Capture the cell that displays the provided text and extract its (X, Y) central coordinate. 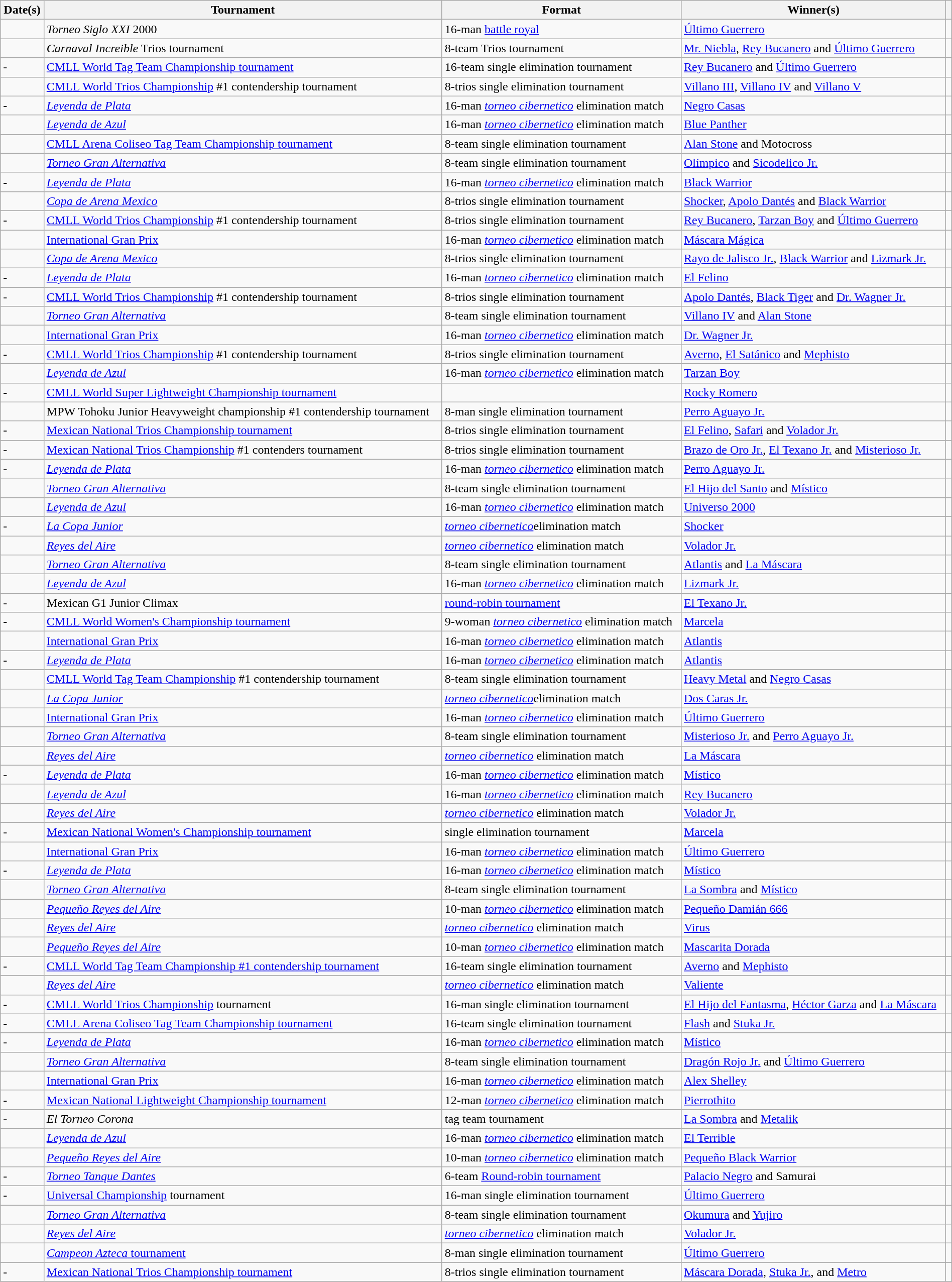
Dos Caras Jr. (813, 698)
Rey Bucanero and Último Guerrero (813, 67)
Shocker, Apolo Dantés and Black Warrior (813, 201)
El Hijo del Santo and Místico (813, 488)
8-team Trios tournament (561, 48)
Negro Casas (813, 105)
Heavy Metal and Negro Casas (813, 679)
Rayo de Jalisco Jr., Black Warrior and Lizmark Jr. (813, 259)
Atlantis and La Máscara (813, 565)
Universo 2000 (813, 507)
Date(s) (22, 10)
Campeon Azteca tournament (243, 1253)
6-team Round-robin tournament (561, 1177)
Averno and Mephisto (813, 966)
La Sombra and Místico (813, 890)
CMLL World Tag Team Championship tournament (243, 67)
Mr. Niebla, Rey Bucanero and Último Guerrero (813, 48)
Apolo Dantés, Black Tiger and Dr. Wagner Jr. (813, 297)
Mexican National Trios Championship #1 contenders tournament (243, 450)
Dr. Wagner Jr. (813, 335)
tag team tournament (561, 1119)
Winner(s) (813, 10)
16-man battle royal (561, 29)
El Terrible (813, 1138)
Format (561, 10)
El Torneo Corona (243, 1119)
CMLL World Trios Championship tournament (243, 1004)
Tarzan Boy (813, 373)
La Máscara (813, 756)
Villano III, Villano IV and Villano V (813, 86)
Alex Shelley (813, 1081)
MPW Tohoku Junior Heavyweight championship #1 contendership tournament (243, 411)
El Felino (813, 278)
Averno, El Satánico and Mephisto (813, 354)
El Texano Jr. (813, 603)
Mascarita Dorada (813, 947)
Máscara Dorada, Stuka Jr., and Metro (813, 1272)
CMLL World Super Lightweight Championship tournament (243, 392)
CMLL World Women's Championship tournament (243, 622)
El Felino, Safari and Volador Jr. (813, 431)
Shocker (813, 526)
Alan Stone and Motocross (813, 144)
Brazo de Oro Jr., El Texano Jr. and Misterioso Jr. (813, 450)
Okumura and Yujiro (813, 1215)
Pequeño Black Warrior (813, 1157)
Dragón Rojo Jr. and Último Guerrero (813, 1061)
Tournament (243, 10)
Torneo Tanque Dantes (243, 1177)
Lizmark Jr. (813, 584)
Pequeño Damián 666 (813, 909)
Máscara Mágica (813, 240)
Universal Championship tournament (243, 1196)
Villano IV and Alan Stone (813, 316)
Blue Panther (813, 125)
Torneo Siglo XXI 2000 (243, 29)
Mexican National Women's Championship tournament (243, 832)
9-woman torneo cibernetico elimination match (561, 622)
Flash and Stuka Jr. (813, 1023)
Rey Bucanero (813, 794)
Misterioso Jr. and Perro Aguayo Jr. (813, 736)
Valiente (813, 985)
Carnaval Increible Trios tournament (243, 48)
El Hijo del Fantasma, Héctor Garza and La Máscara (813, 1004)
Mexican G1 Junior Climax (243, 603)
round-robin tournament (561, 603)
Olímpico and Sicodelico Jr. (813, 163)
single elimination tournament (561, 832)
Black Warrior (813, 182)
Mexican National Lightweight Championship tournament (243, 1100)
12-man torneo cibernetico elimination match (561, 1100)
Palacio Negro and Samurai (813, 1177)
Rocky Romero (813, 392)
La Sombra and Metalik (813, 1119)
Pierrothito (813, 1100)
Virus (813, 928)
Rey Bucanero, Tarzan Boy and Último Guerrero (813, 220)
